From the cell containing the given text, extract its center point as (x, y) coordinate. 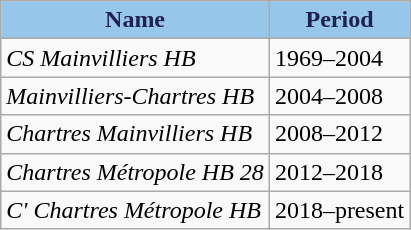
Chartres Mainvilliers HB (136, 134)
Mainvilliers-Chartres HB (136, 96)
2008–2012 (339, 134)
C' Chartres Métropole HB (136, 210)
2004–2008 (339, 96)
2018–present (339, 210)
Period (339, 20)
Chartres Métropole HB 28 (136, 172)
2012–2018 (339, 172)
1969–2004 (339, 58)
CS Mainvilliers HB (136, 58)
Name (136, 20)
